Determine the (X, Y) coordinate at the center of the cell enclosing the given text.  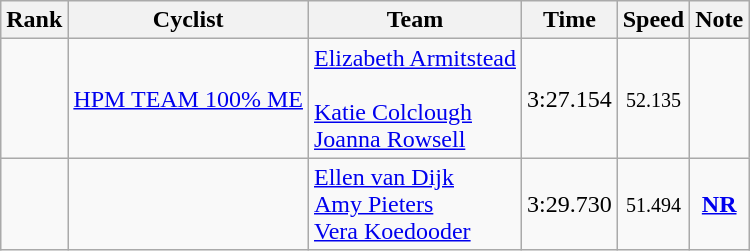
52.135 (653, 98)
3:29.730 (569, 204)
NR (720, 204)
Note (720, 20)
3:27.154 (569, 98)
Cyclist (188, 20)
HPM TEAM 100% ME (188, 98)
Elizabeth Armitstead Katie Colclough Joanna Rowsell (414, 98)
Team (414, 20)
Ellen van DijkAmy Pieters Vera Koedooder (414, 204)
Speed (653, 20)
Time (569, 20)
Rank (34, 20)
51.494 (653, 204)
